Extract the [x, y] coordinate from the center of the cell holding the provided text.  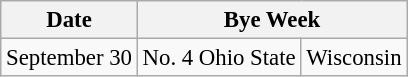
Bye Week [272, 20]
Date [69, 20]
No. 4 Ohio State [219, 58]
September 30 [69, 58]
Wisconsin [354, 58]
